Find where the given text appears and provide that cell's center as (X, Y) coordinate. 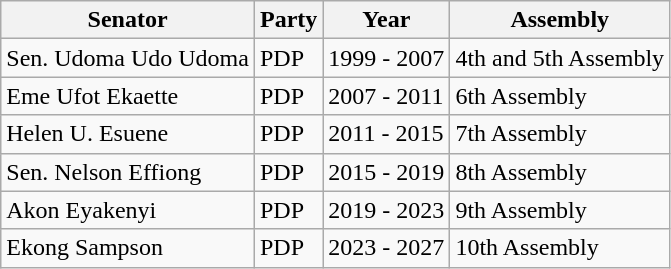
2019 - 2023 (386, 210)
2011 - 2015 (386, 134)
Ekong Sampson (128, 248)
Akon Eyakenyi (128, 210)
Senator (128, 20)
Assembly (560, 20)
Helen U. Esuene (128, 134)
2015 - 2019 (386, 172)
6th Assembly (560, 96)
2007 - 2011 (386, 96)
7th Assembly (560, 134)
Party (288, 20)
Eme Ufot Ekaette (128, 96)
2023 - 2027 (386, 248)
10th Assembly (560, 248)
Sen. Nelson Effiong (128, 172)
8th Assembly (560, 172)
Sen. Udoma Udo Udoma (128, 58)
9th Assembly (560, 210)
4th and 5th Assembly (560, 58)
Year (386, 20)
1999 - 2007 (386, 58)
